Return (x, y) of the center of cell containing provided text 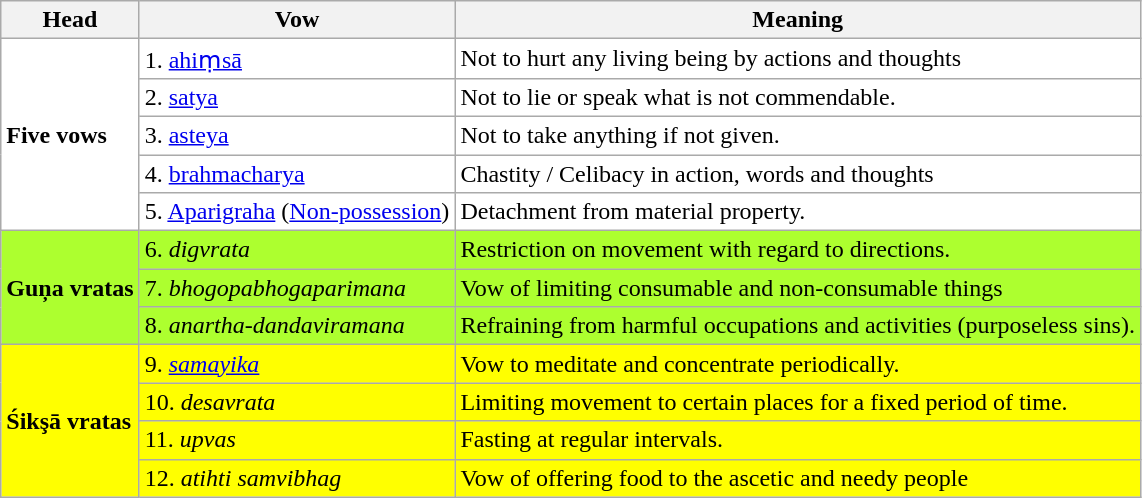
3. asteya (297, 135)
1. ahiṃsā (297, 59)
2. satya (297, 97)
6. digvrata (297, 250)
Not to hurt any living being by actions and thoughts (798, 59)
4. brahmacharya (297, 173)
Śikşā vratas (70, 421)
5. Aparigraha (Non-possession) (297, 212)
Chastity / Celibacy in action, words and thoughts (798, 173)
Five vows (70, 135)
Detachment from material property. (798, 212)
Guņa vratas (70, 288)
Vow (297, 20)
10. desavrata (297, 402)
9. samayika (297, 364)
7. bhogopabhogaparimana (297, 288)
Not to lie or speak what is not commendable. (798, 97)
Fasting at regular intervals. (798, 440)
Vow of offering food to the ascetic and needy people (798, 478)
11. upvas (297, 440)
Vow to meditate and concentrate periodically. (798, 364)
12. atihti samvibhag (297, 478)
Limiting movement to certain places for a fixed period of time. (798, 402)
8. anartha-dandaviramana (297, 326)
Not to take anything if not given. (798, 135)
Meaning (798, 20)
Refraining from harmful occupations and activities (purposeless sins). (798, 326)
Vow of limiting consumable and non-consumable things (798, 288)
Head (70, 20)
Restriction on movement with regard to directions. (798, 250)
